Find where the given text appears and provide that cell's center as [x, y] coordinate. 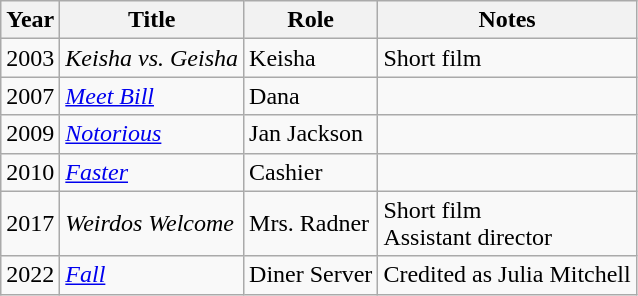
Fall [152, 275]
Diner Server [311, 275]
Faster [152, 172]
Short filmAssistant director [507, 224]
Weirdos Welcome [152, 224]
Title [152, 20]
Credited as Julia Mitchell [507, 275]
Notes [507, 20]
Meet Bill [152, 96]
Role [311, 20]
Dana [311, 96]
2017 [30, 224]
2010 [30, 172]
Year [30, 20]
Cashier [311, 172]
Short film [507, 58]
2009 [30, 134]
2003 [30, 58]
Keisha [311, 58]
Notorious [152, 134]
2022 [30, 275]
Keisha vs. Geisha [152, 58]
Jan Jackson [311, 134]
2007 [30, 96]
Mrs. Radner [311, 224]
